For the text-containing cell, return its midpoint in [X, Y] coordinate format. 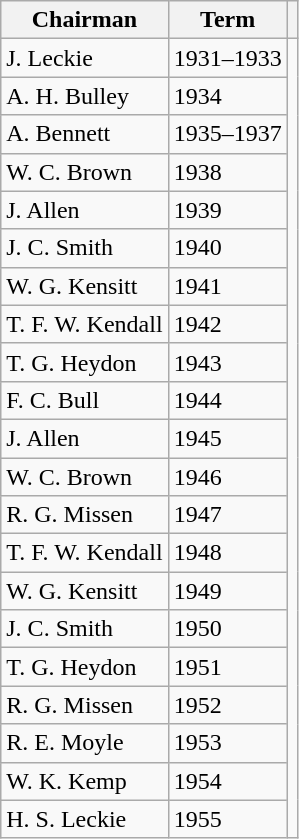
1948 [228, 553]
1939 [228, 210]
A. Bennett [84, 134]
1950 [228, 629]
1938 [228, 172]
1941 [228, 286]
1952 [228, 705]
1935–1937 [228, 134]
1955 [228, 819]
1946 [228, 477]
W. K. Kemp [84, 781]
F. C. Bull [84, 400]
1947 [228, 515]
1934 [228, 96]
1944 [228, 400]
1951 [228, 667]
1953 [228, 743]
1954 [228, 781]
A. H. Bulley [84, 96]
1943 [228, 362]
1942 [228, 324]
1931–1933 [228, 58]
Chairman [84, 20]
1945 [228, 438]
1940 [228, 248]
Term [228, 20]
H. S. Leckie [84, 819]
R. E. Moyle [84, 743]
J. Leckie [84, 58]
1949 [228, 591]
